Capture the cell that displays the provided text and extract its [X, Y] central coordinate. 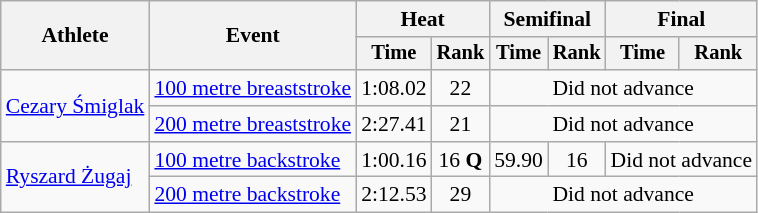
1:08.02 [394, 88]
100 metre backstroke [252, 160]
Final [681, 19]
16 Q [461, 160]
100 metre breaststroke [252, 88]
Event [252, 36]
29 [461, 195]
Ryszard Żugaj [76, 178]
59.90 [518, 160]
22 [461, 88]
2:12.53 [394, 195]
1:00.16 [394, 160]
16 [577, 160]
Cezary Śmiglak [76, 106]
2:27.41 [394, 124]
Heat [422, 19]
21 [461, 124]
200 metre backstroke [252, 195]
Athlete [76, 36]
Semifinal [547, 19]
200 metre breaststroke [252, 124]
